Identify which cell holds the provided text, then report its [x, y] central coordinate. 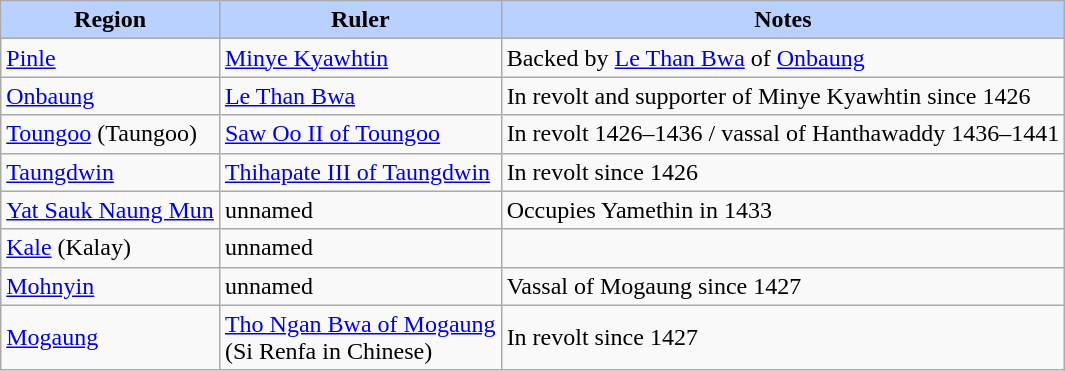
Saw Oo II of Toungoo [360, 134]
Thihapate III of Taungdwin [360, 172]
Onbaung [110, 96]
Yat Sauk Naung Mun [110, 210]
Mogaung [110, 338]
In revolt since 1426 [783, 172]
In revolt 1426–1436 / vassal of Hanthawaddy 1436–1441 [783, 134]
Notes [783, 20]
Backed by Le Than Bwa of Onbaung [783, 58]
Tho Ngan Bwa of Mogaung (Si Renfa in Chinese) [360, 338]
In revolt since 1427 [783, 338]
Kale (Kalay) [110, 248]
Toungoo (Taungoo) [110, 134]
Ruler [360, 20]
In revolt and supporter of Minye Kyawhtin since 1426 [783, 96]
Vassal of Mogaung since 1427 [783, 286]
Taungdwin [110, 172]
Pinle [110, 58]
Minye Kyawhtin [360, 58]
Region [110, 20]
Mohnyin [110, 286]
Le Than Bwa [360, 96]
Occupies Yamethin in 1433 [783, 210]
